Pinpoint the cell where the given text exists, returning its (x, y) midpoint coordinate. 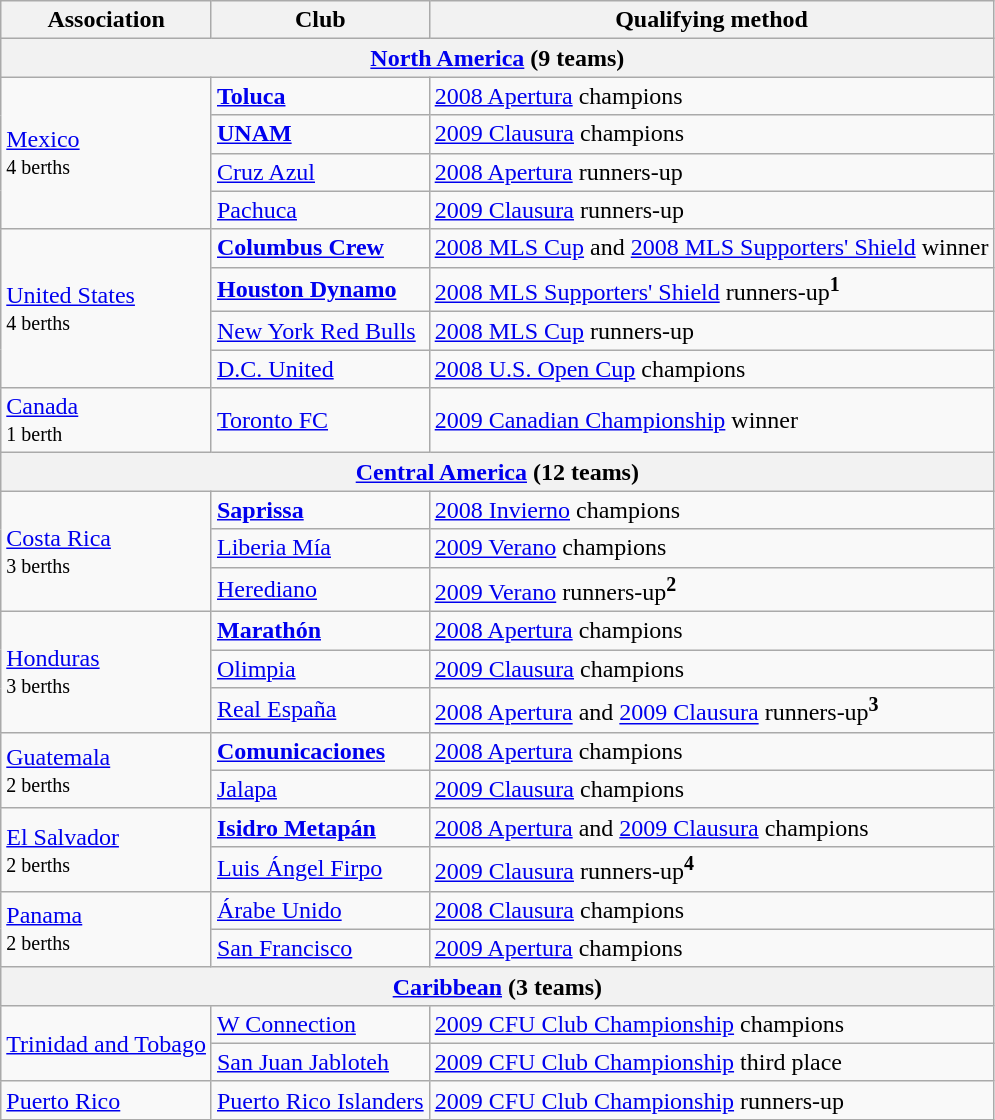
Comunicaciones (320, 751)
El Salvador2 berths (106, 850)
Columbus Crew (320, 248)
Liberia Mía (320, 548)
Costa Rica3 berths (106, 552)
Pachuca (320, 210)
Caribbean (3 teams) (498, 986)
2009 Verano champions (712, 548)
2008 MLS Supporters' Shield runners-up1 (712, 290)
2009 Clausura runners-up4 (712, 870)
2008 U.S. Open Cup champions (712, 369)
Qualifying method (712, 20)
2009 Apertura champions (712, 948)
2009 CFU Club Championship champions (712, 1024)
2008 Apertura and 2009 Clausura champions (712, 827)
W Connection (320, 1024)
2008 MLS Cup and 2008 MLS Supporters' Shield winner (712, 248)
San Juan Jabloteh (320, 1062)
D.C. United (320, 369)
2008 Clausura champions (712, 910)
UNAM (320, 134)
Saprissa (320, 510)
Real España (320, 710)
Luis Ángel Firpo (320, 870)
North America (9 teams) (498, 58)
2009 Verano runners-up2 (712, 590)
2009 Clausura runners-up (712, 210)
Toluca (320, 96)
Club (320, 20)
New York Red Bulls (320, 331)
2008 MLS Cup runners-up (712, 331)
Jalapa (320, 789)
2008 Invierno champions (712, 510)
Isidro Metapán (320, 827)
Toronto FC (320, 420)
2009 Canadian Championship winner (712, 420)
Guatemala2 berths (106, 770)
San Francisco (320, 948)
Honduras3 berths (106, 672)
Cruz Azul (320, 172)
Mexico4 berths (106, 153)
Olimpia (320, 669)
Trinidad and Tobago (106, 1043)
Árabe Unido (320, 910)
Association (106, 20)
2008 Apertura and 2009 Clausura runners-up3 (712, 710)
Puerto Rico (106, 1100)
Puerto Rico Islanders (320, 1100)
Central America (12 teams) (498, 472)
Canada1 berth (106, 420)
2008 Apertura runners-up (712, 172)
2009 CFU Club Championship third place (712, 1062)
Panama2 berths (106, 929)
United States4 berths (106, 308)
Herediano (320, 590)
Houston Dynamo (320, 290)
2009 CFU Club Championship runners-up (712, 1100)
Marathón (320, 631)
